Extract the (X, Y) coordinate from the center of the cell holding the provided text.  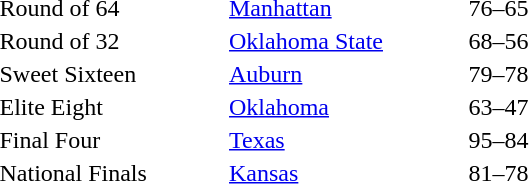
Oklahoma State (346, 41)
Texas (346, 140)
Auburn (346, 74)
Oklahoma (346, 107)
